From the cell containing the given text, extract its center point as [X, Y] coordinate. 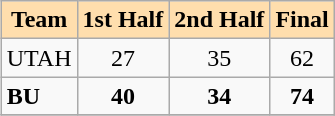
34 [220, 96]
1st Half [123, 20]
UTAH [39, 58]
27 [123, 58]
40 [123, 96]
35 [220, 58]
62 [302, 58]
Team [39, 20]
2nd Half [220, 20]
74 [302, 96]
BU [39, 96]
Final [302, 20]
